For the text-containing cell, return its midpoint in [x, y] coordinate format. 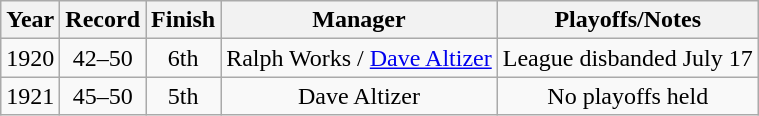
1921 [30, 96]
45–50 [103, 96]
Manager [360, 20]
Ralph Works / Dave Altizer [360, 58]
6th [184, 58]
League disbanded July 17 [628, 58]
Year [30, 20]
Dave Altizer [360, 96]
Playoffs/Notes [628, 20]
No playoffs held [628, 96]
5th [184, 96]
42–50 [103, 58]
Finish [184, 20]
1920 [30, 58]
Record [103, 20]
